Provide the [X, Y] coordinate of the cell's center where the given text is located.  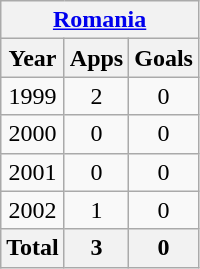
2 [96, 96]
1 [96, 210]
Apps [96, 58]
2002 [33, 210]
Total [33, 248]
3 [96, 248]
Year [33, 58]
2001 [33, 172]
Goals [164, 58]
2000 [33, 134]
Romania [100, 20]
1999 [33, 96]
